Return the [x, y] coordinate for the center point of the cell that contains the specified text.  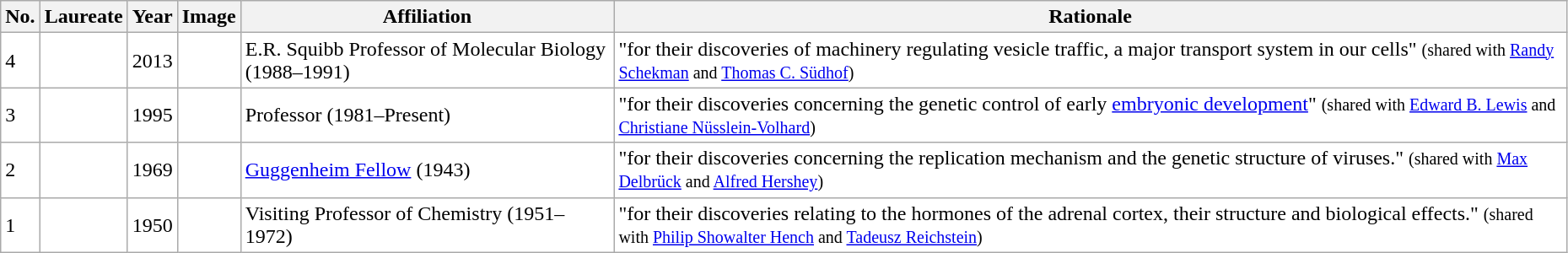
Affiliation [427, 17]
No. [20, 17]
Laureate [84, 17]
E.R. Squibb Professor of Molecular Biology (1988–1991) [427, 61]
4 [20, 61]
1969 [152, 170]
1 [20, 224]
Professor (1981–Present) [427, 115]
Visiting Professor of Chemistry (1951–1972) [427, 224]
"for their discoveries concerning the genetic control of early embryonic development" (shared with Edward B. Lewis and Christiane Nüsslein-Volhard) [1090, 115]
2 [20, 170]
Year [152, 17]
Rationale [1090, 17]
Guggenheim Fellow (1943) [427, 170]
2013 [152, 61]
"for their discoveries concerning the replication mechanism and the genetic structure of viruses." (shared with Max Delbrück and Alfred Hershey) [1090, 170]
1995 [152, 115]
1950 [152, 224]
3 [20, 115]
Image [209, 17]
